Scan for the cell matching the given text and deliver its (X, Y) coordinate at center. 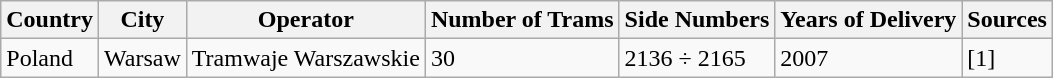
Side Numbers (697, 20)
2007 (868, 58)
Poland (50, 58)
City (142, 20)
Country (50, 20)
Sources (1008, 20)
30 (522, 58)
Years of Delivery (868, 20)
2136 ÷ 2165 (697, 58)
Warsaw (142, 58)
Operator (306, 20)
Number of Trams (522, 20)
[1] (1008, 58)
Tramwaje Warszawskie (306, 58)
